Determine the [x, y] coordinate at the center of the cell enclosing the given text.  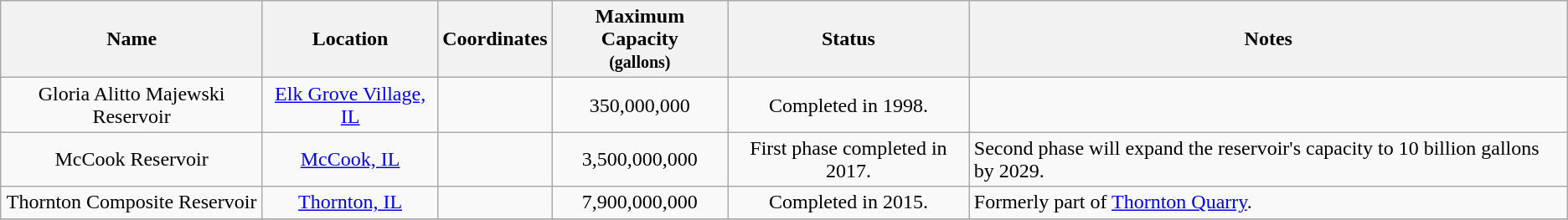
Name [132, 39]
McCook, IL [350, 159]
7,900,000,000 [640, 202]
Location [350, 39]
Completed in 1998. [849, 105]
Completed in 2015. [849, 202]
McCook Reservoir [132, 159]
Gloria Alitto Majewski Reservoir [132, 105]
Elk Grove Village, IL [350, 105]
Thornton Composite Reservoir [132, 202]
Second phase will expand the reservoir's capacity to 10 billion gallons by 2029. [1268, 159]
Thornton, IL [350, 202]
Notes [1268, 39]
Coordinates [495, 39]
Formerly part of Thornton Quarry. [1268, 202]
Maximum Capacity(gallons) [640, 39]
Status [849, 39]
3,500,000,000 [640, 159]
350,000,000 [640, 105]
First phase completed in 2017. [849, 159]
